From the cell containing the given text, extract its center point as (X, Y) coordinate. 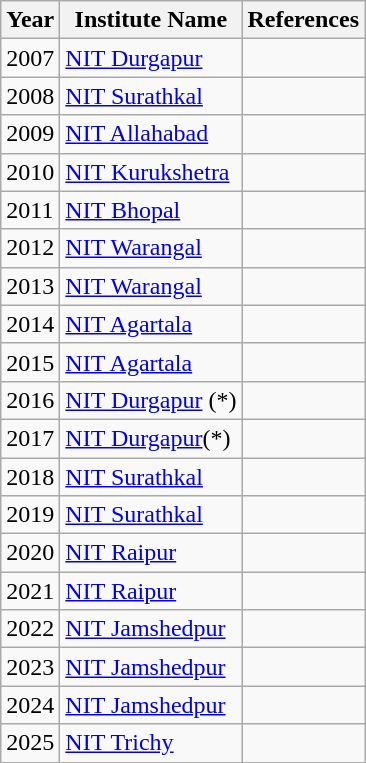
2007 (30, 58)
References (304, 20)
2013 (30, 286)
2021 (30, 591)
NIT Bhopal (151, 210)
2012 (30, 248)
NIT Trichy (151, 743)
2023 (30, 667)
NIT Allahabad (151, 134)
2008 (30, 96)
2025 (30, 743)
2015 (30, 362)
NIT Durgapur (*) (151, 400)
NIT Durgapur (151, 58)
2011 (30, 210)
2010 (30, 172)
2020 (30, 553)
Year (30, 20)
2019 (30, 515)
2017 (30, 438)
2018 (30, 477)
2022 (30, 629)
NIT Durgapur(*) (151, 438)
NIT Kurukshetra (151, 172)
2024 (30, 705)
2014 (30, 324)
2016 (30, 400)
2009 (30, 134)
Institute Name (151, 20)
